Determine the [x, y] coordinate at the center of the cell enclosing the given text.  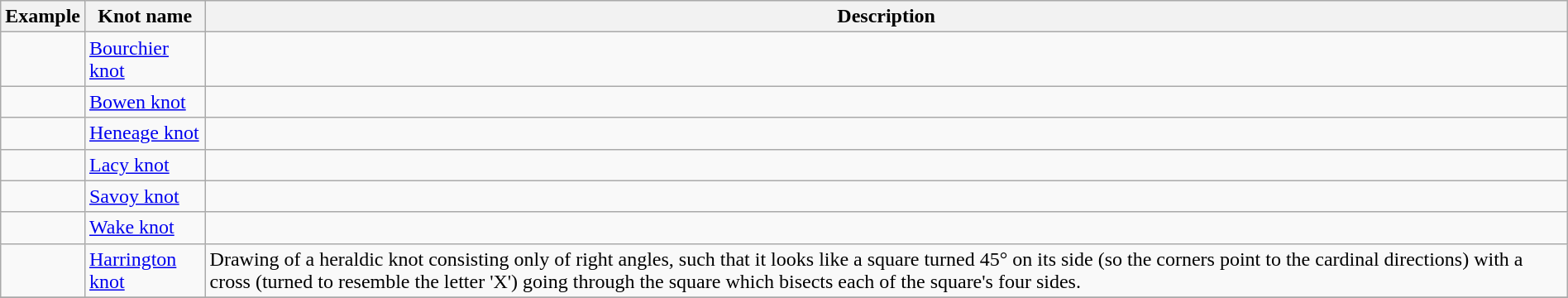
Lacy knot [145, 165]
Harrington knot [145, 270]
Wake knot [145, 228]
Bowen knot [145, 102]
Example [43, 17]
Knot name [145, 17]
Description [887, 17]
Savoy knot [145, 196]
Bourchier knot [145, 60]
Heneage knot [145, 133]
